Output the [X, Y] coordinate of the center of the cell containing the given text.  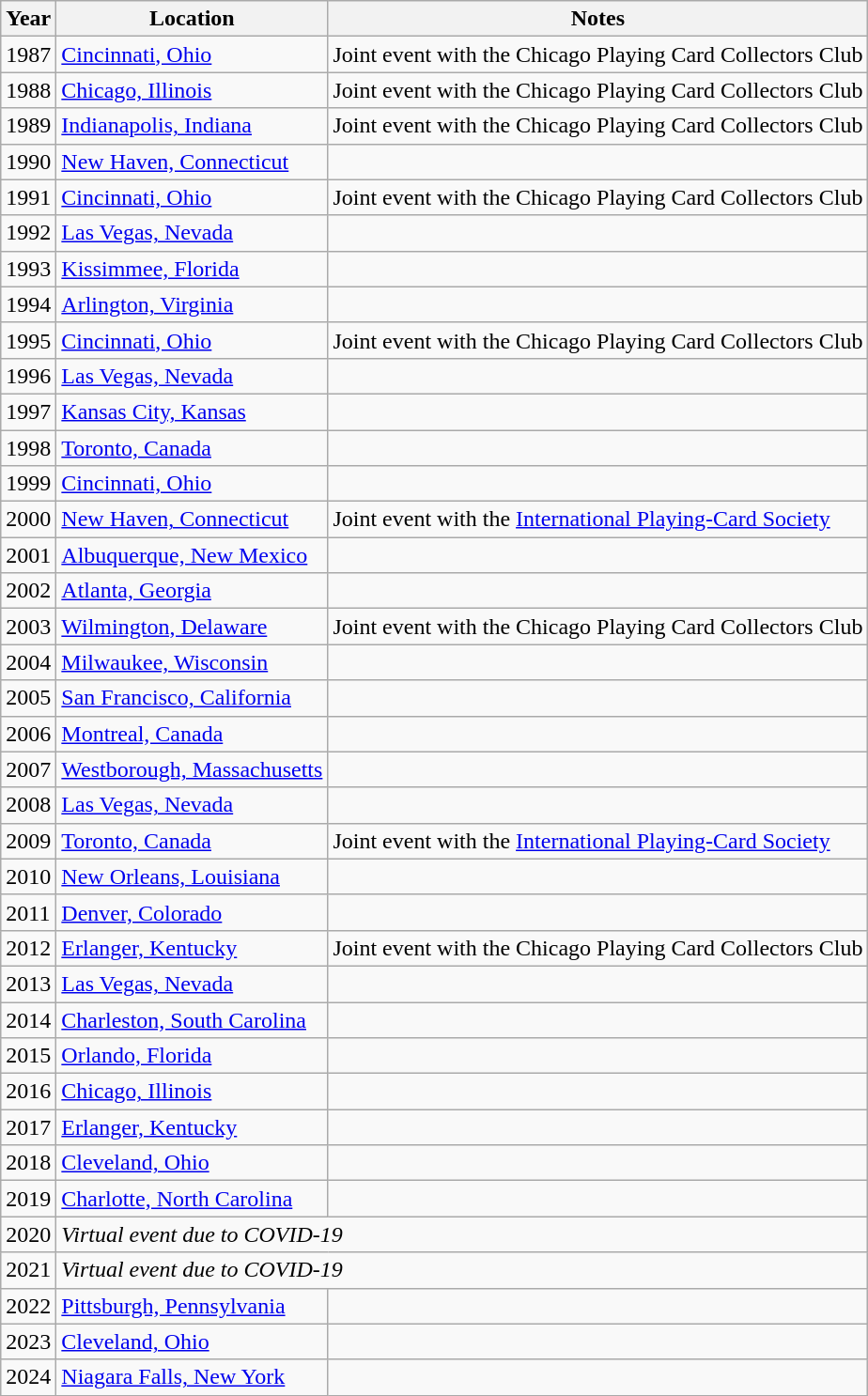
1989 [28, 126]
Indianapolis, Indiana [192, 126]
Albuquerque, New Mexico [192, 555]
2008 [28, 805]
2011 [28, 912]
Charleston, South Carolina [192, 1019]
Niagara Falls, New York [192, 1377]
2006 [28, 734]
2015 [28, 1056]
2016 [28, 1092]
1994 [28, 304]
2002 [28, 591]
Pittsburgh, Pennsylvania [192, 1306]
2001 [28, 555]
2013 [28, 984]
2010 [28, 876]
Denver, Colorado [192, 912]
2005 [28, 698]
Westborough, Massachusetts [192, 769]
2000 [28, 520]
2007 [28, 769]
Year [28, 19]
2024 [28, 1377]
Milwaukee, Wisconsin [192, 662]
1987 [28, 54]
1998 [28, 448]
2004 [28, 662]
2021 [28, 1270]
Notes [597, 19]
1997 [28, 411]
Kansas City, Kansas [192, 411]
Atlanta, Georgia [192, 591]
Location [192, 19]
New Orleans, Louisiana [192, 876]
2014 [28, 1019]
Orlando, Florida [192, 1056]
Charlotte, North Carolina [192, 1199]
1992 [28, 233]
2003 [28, 627]
2019 [28, 1199]
1993 [28, 269]
1990 [28, 162]
2017 [28, 1127]
Montreal, Canada [192, 734]
Wilmington, Delaware [192, 627]
Kissimmee, Florida [192, 269]
1995 [28, 340]
1991 [28, 197]
1988 [28, 90]
2009 [28, 841]
2023 [28, 1342]
1999 [28, 484]
2020 [28, 1234]
2018 [28, 1163]
San Francisco, California [192, 698]
1996 [28, 376]
2012 [28, 948]
2022 [28, 1306]
Arlington, Virginia [192, 304]
